For the text-containing cell, return its midpoint in (x, y) coordinate format. 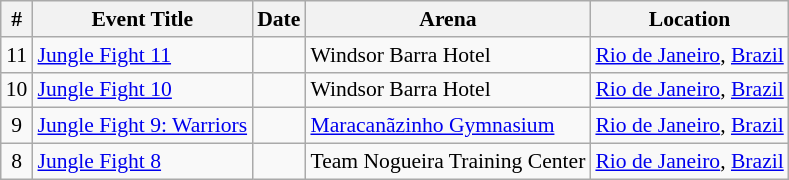
Jungle Fight 11 (142, 55)
8 (17, 162)
10 (17, 90)
11 (17, 55)
Location (689, 19)
Arena (448, 19)
Date (278, 19)
Jungle Fight 9: Warriors (142, 126)
Event Title (142, 19)
Jungle Fight 10 (142, 90)
Maracanãzinho Gymnasium (448, 126)
# (17, 19)
Jungle Fight 8 (142, 162)
9 (17, 126)
Team Nogueira Training Center (448, 162)
